Find where the given text appears and provide that cell's center as (x, y) coordinate. 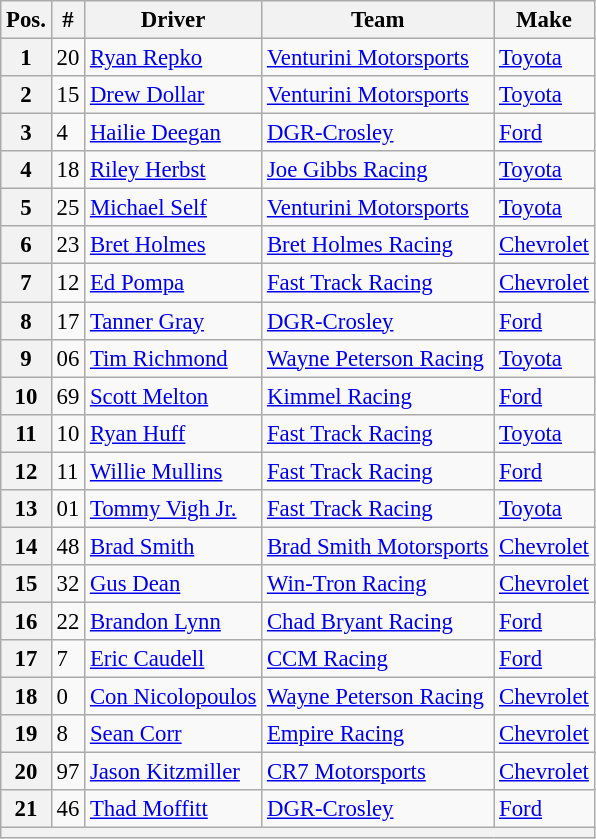
Ryan Huff (174, 433)
Joe Gibbs Racing (378, 170)
Win-Tron Racing (378, 584)
Chad Bryant Racing (378, 621)
6 (26, 245)
CCM Racing (378, 659)
16 (26, 621)
Sean Corr (174, 734)
22 (68, 621)
Drew Dollar (174, 95)
Bret Holmes (174, 245)
46 (68, 809)
Scott Melton (174, 396)
Thad Moffitt (174, 809)
13 (26, 509)
25 (68, 208)
Ed Pompa (174, 283)
1 (26, 58)
Riley Herbst (174, 170)
9 (26, 358)
Pos. (26, 20)
Brad Smith Motorsports (378, 546)
3 (26, 133)
14 (26, 546)
32 (68, 584)
Tommy Vigh Jr. (174, 509)
Kimmel Racing (378, 396)
23 (68, 245)
Bret Holmes Racing (378, 245)
Ryan Repko (174, 58)
Driver (174, 20)
69 (68, 396)
06 (68, 358)
48 (68, 546)
Brad Smith (174, 546)
21 (26, 809)
19 (26, 734)
Jason Kitzmiller (174, 772)
Tanner Gray (174, 321)
Michael Self (174, 208)
Willie Mullins (174, 471)
01 (68, 509)
Gus Dean (174, 584)
Tim Richmond (174, 358)
Empire Racing (378, 734)
CR7 Motorsports (378, 772)
Hailie Deegan (174, 133)
97 (68, 772)
Team (378, 20)
Make (544, 20)
Con Nicolopoulos (174, 697)
# (68, 20)
0 (68, 697)
Eric Caudell (174, 659)
5 (26, 208)
2 (26, 95)
Brandon Lynn (174, 621)
